Extract the (X, Y) coordinate from the center of the cell holding the provided text.  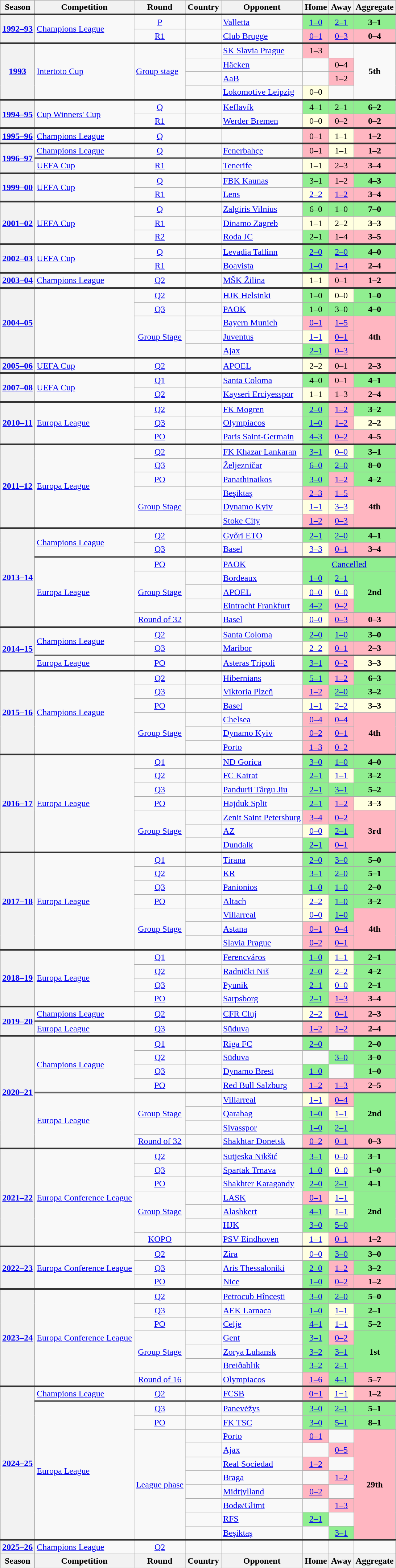
Breiðablik (262, 1366)
Bayern Munich (262, 323)
Altach (262, 901)
Werder Bremen (262, 121)
FBK Kaunas (262, 180)
Tenerife (262, 165)
Petrocub Hîncești (262, 1296)
League phase (160, 1485)
2003–04 (17, 280)
Qarabag (262, 1114)
Intertoto Cup (84, 71)
2017–18 (17, 901)
Panevėžys (262, 1408)
1992–93 (17, 29)
2019–20 (17, 1021)
1999–00 (17, 187)
Häcken (262, 65)
Zenit Saint Petersburg (262, 817)
2014–15 (17, 649)
2005–06 (17, 366)
Zorya Luhansk (262, 1352)
Levadia Tallinn (262, 251)
2021–22 (17, 1197)
1st (375, 1352)
Midtjylland (262, 1491)
4–5 (375, 437)
KOPO (160, 1239)
Slavia Prague (262, 943)
Zira (262, 1254)
2011–12 (17, 486)
2–5 (375, 1085)
Round of 16 (160, 1379)
LASK (262, 1198)
Bodø/Glimt (262, 1505)
2022–23 (17, 1268)
Cup Winners' Cup (84, 114)
2020–21 (17, 1092)
AZ (262, 831)
ND Gorica (262, 762)
29th (375, 1485)
2010–11 (17, 423)
Red Bull Salzburg (262, 1085)
Keflavík (262, 107)
8–1 (375, 1423)
2016–17 (17, 803)
Zalgiris Vilnius (262, 209)
1996–97 (17, 158)
FK TSC (262, 1423)
0–5 (341, 1450)
6–2 (375, 107)
Hajduk Split (262, 803)
Paris Saint-Germain (262, 437)
Roda JC (262, 237)
1994–95 (17, 114)
Real Sociedad (262, 1464)
Maribor (262, 649)
Bordeaux (262, 578)
3rd (375, 831)
Pandurii Târgu Jiu (262, 789)
Kayseri Erciyesspor (262, 394)
MŠK Žilina (262, 280)
Panionios (262, 887)
Stoke City (262, 521)
Spartak Trnava (262, 1170)
Dinamo Zagreb (262, 223)
Ferencváros (262, 957)
KR (262, 874)
2001–02 (17, 223)
2024–25 (17, 1463)
0−1 (316, 1394)
Dynamo Brest (262, 1071)
Braga (262, 1478)
5th (375, 71)
7–0 (375, 209)
2013–14 (17, 578)
1995–96 (17, 136)
2025–26 (17, 1547)
2018–19 (17, 978)
Dundalk (262, 845)
Cancelled (349, 564)
Asteras Tripoli (262, 663)
Győri ETO (262, 535)
R2 (160, 237)
Lokomotive Leipzig (262, 93)
3–5 (375, 237)
AaB (262, 78)
Sutjeska Nikšić (262, 1156)
Lens (262, 195)
Boavista (262, 266)
FK Mogren (262, 409)
Nice (262, 1282)
PSV Eindhoven (262, 1239)
1993 (17, 71)
Sivasspor (262, 1128)
5–7 (375, 1379)
2007–08 (17, 387)
FCSB (262, 1394)
Željezničar (262, 465)
Chelsea (262, 719)
8–0 (375, 465)
Riga FC (262, 1043)
Club Brugge (262, 36)
CFR Cluj (262, 1014)
2004–05 (17, 323)
Hibernians (262, 678)
Shakhter Karagandy (262, 1184)
HJK (262, 1225)
FC Kairat (262, 776)
Juventus (262, 337)
1−1 (341, 1394)
2002–03 (17, 258)
Sarpsborg (262, 999)
Pyunik (262, 985)
Shakhtar Donetsk (262, 1142)
6–3 (375, 678)
2023–24 (17, 1338)
Valletta (262, 22)
2015–16 (17, 713)
1–6 (316, 1379)
Celje (262, 1324)
P (160, 22)
Gent (262, 1338)
Eintracht Frankfurt (262, 606)
Group stage (160, 71)
Radnički Niš (262, 971)
FK Khazar Lankaran (262, 451)
Aris Thessaloniki (262, 1268)
AEK Larnaca (262, 1310)
Alashkert (262, 1211)
SK Slavia Prague (262, 50)
Astana (262, 929)
Fenerbahçe (262, 151)
Panathinaikos (262, 479)
Viktoria Plzeň (262, 692)
HJK Helsinki (262, 295)
Tirana (262, 859)
RFS (262, 1519)
